Determine the (X, Y) coordinate at the center of the cell enclosing the given text.  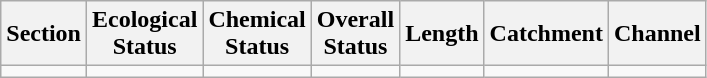
ChemicalStatus (257, 34)
Section (44, 34)
Catchment (546, 34)
EcologicalStatus (144, 34)
OverallStatus (355, 34)
Length (442, 34)
Channel (657, 34)
